Detect which cell encompasses the target text, then output its (x, y) center coordinate. 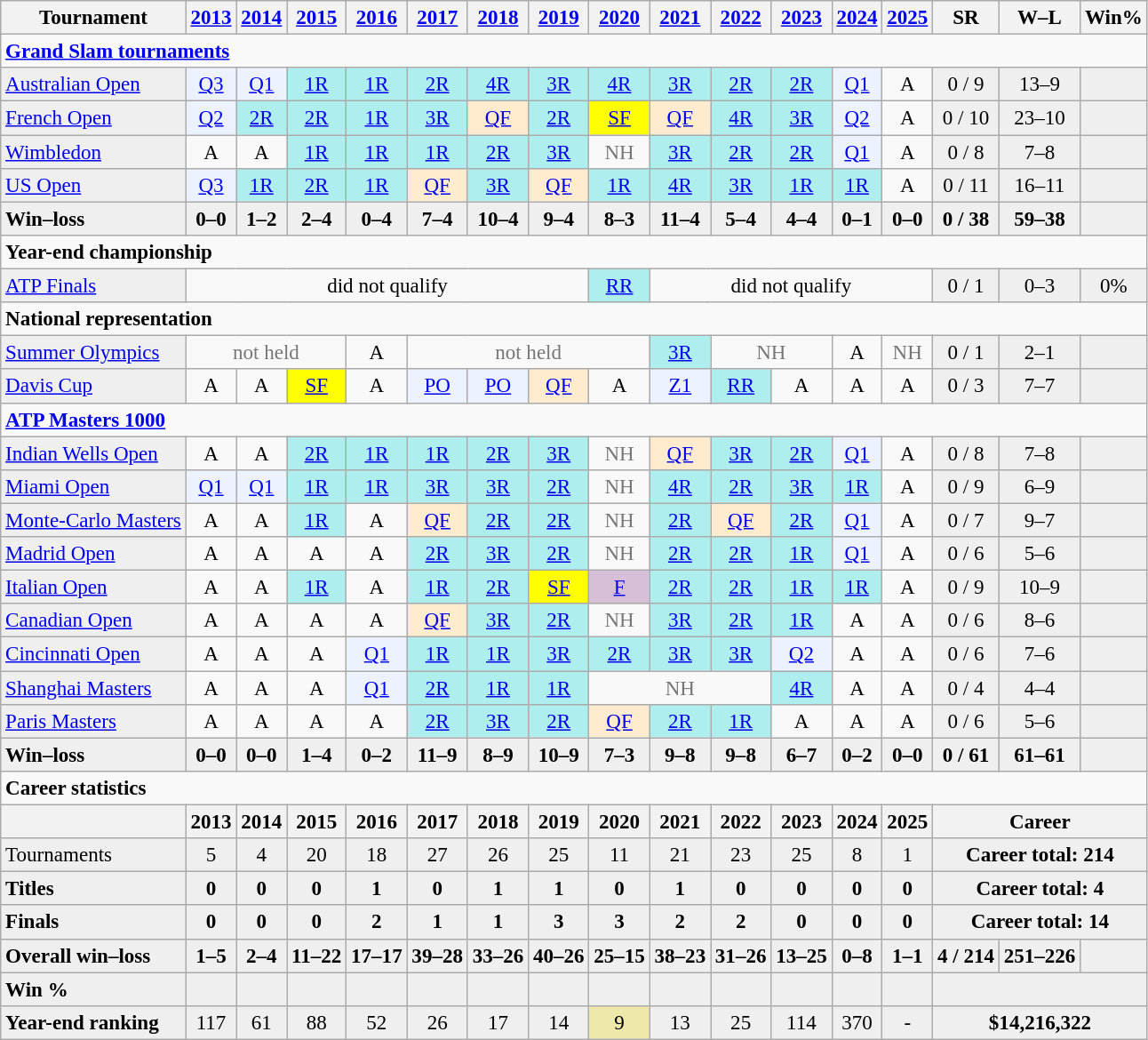
US Open (93, 186)
Cincinnati Open (93, 654)
38–23 (680, 956)
Australian Open (93, 84)
0–4 (377, 219)
$14,216,322 (1040, 1023)
7–4 (437, 219)
21 (680, 855)
370 (857, 1023)
Career total: 14 (1040, 923)
88 (316, 1023)
Z1 (680, 387)
31–26 (741, 956)
Win% (1114, 18)
6–9 (1040, 487)
0–8 (857, 956)
117 (211, 1023)
ATP Finals (93, 286)
25–15 (619, 956)
1–4 (316, 755)
39–28 (437, 956)
Tournaments (93, 855)
0–3 (1040, 286)
Indian Wells Open (93, 453)
Career total: 214 (1040, 855)
5–4 (741, 219)
SR (967, 18)
9–4 (559, 219)
Miami Open (93, 487)
8–9 (498, 755)
Career statistics (574, 788)
0 / 7 (967, 520)
7–3 (619, 755)
Davis Cup (93, 387)
23–10 (1040, 118)
Canadian Open (93, 620)
5 (211, 855)
Finals (93, 923)
10–4 (498, 219)
Italian Open (93, 588)
0 / 3 (967, 387)
7–6 (1040, 654)
1–5 (211, 956)
7–7 (1040, 387)
4 / 214 (967, 956)
Summer Olympics (93, 353)
Tournament (93, 18)
0 / 4 (967, 688)
17 (498, 1023)
9 (619, 1023)
59–38 (1040, 219)
0 / 61 (967, 755)
4 (261, 855)
Overall win–loss (93, 956)
0 / 11 (967, 186)
13–9 (1040, 84)
Grand Slam tournaments (574, 52)
Year-end ranking (93, 1023)
20 (316, 855)
9–7 (1040, 520)
114 (801, 1023)
40–26 (559, 956)
Shanghai Masters (93, 688)
Win % (93, 989)
27 (437, 855)
French Open (93, 118)
Wimbledon (93, 152)
Monte-Carlo Masters (93, 520)
61–61 (1040, 755)
52 (377, 1023)
- (908, 1023)
Career (1040, 822)
11 (619, 855)
Paris Masters (93, 722)
ATP Masters 1000 (574, 420)
61 (261, 1023)
8 (857, 855)
6–7 (801, 755)
0% (1114, 286)
11–4 (680, 219)
18 (377, 855)
0 / 10 (967, 118)
1–2 (261, 219)
11–9 (437, 755)
16–11 (1040, 186)
17–17 (377, 956)
11–22 (316, 956)
0 / 38 (967, 219)
Career total: 4 (1040, 889)
14 (559, 1023)
13 (680, 1023)
National representation (574, 319)
23 (741, 855)
1–1 (908, 956)
Titles (93, 889)
13–25 (801, 956)
Madrid Open (93, 554)
8–6 (1040, 620)
33–26 (498, 956)
8–3 (619, 219)
0–1 (857, 219)
F (619, 588)
2–1 (1040, 353)
Year-end championship (574, 252)
251–226 (1040, 956)
W–L (1040, 18)
